Search for the cell housing the specified text and yield its [x, y] center coordinate. 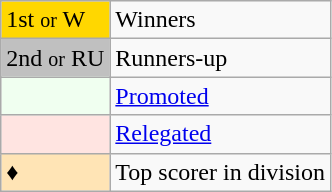
2nd or RU [56, 58]
♦ [56, 172]
Relegated [220, 134]
Top scorer in division [220, 172]
Runners-up [220, 58]
1st or W [56, 20]
Winners [220, 20]
Promoted [220, 96]
